From the cell containing the given text, extract its center point as (x, y) coordinate. 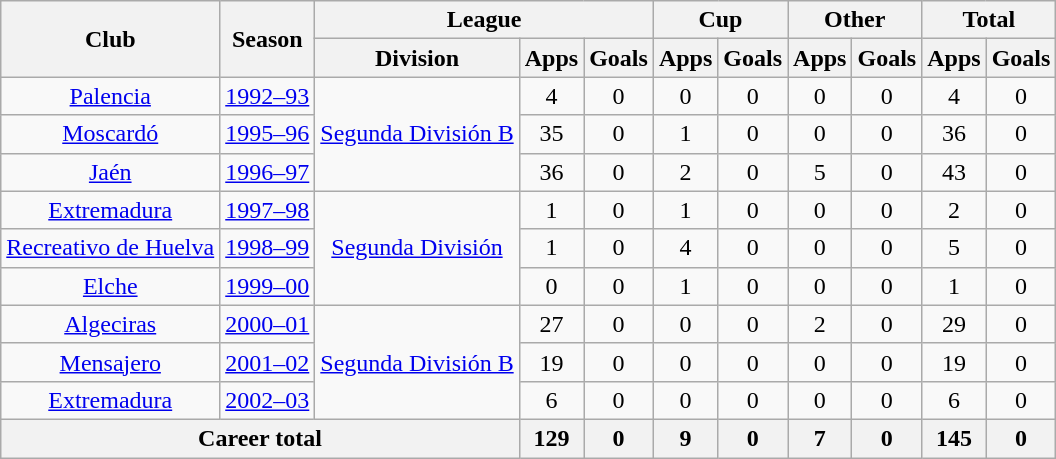
7 (820, 438)
Season (268, 39)
2001–02 (268, 362)
Total (989, 20)
Segunda División (417, 248)
Division (417, 58)
35 (551, 134)
2002–03 (268, 400)
27 (551, 324)
Moscardó (110, 134)
1992–93 (268, 96)
Algeciras (110, 324)
1995–96 (268, 134)
43 (954, 172)
League (484, 20)
Jaén (110, 172)
Career total (260, 438)
129 (551, 438)
1996–97 (268, 172)
Other (855, 20)
2000–01 (268, 324)
1997–98 (268, 210)
Cup (720, 20)
Palencia (110, 96)
9 (685, 438)
Club (110, 39)
Mensajero (110, 362)
1999–00 (268, 286)
145 (954, 438)
Elche (110, 286)
1998–99 (268, 248)
29 (954, 324)
Recreativo de Huelva (110, 248)
